Identify which cell holds the provided text, then report its [x, y] central coordinate. 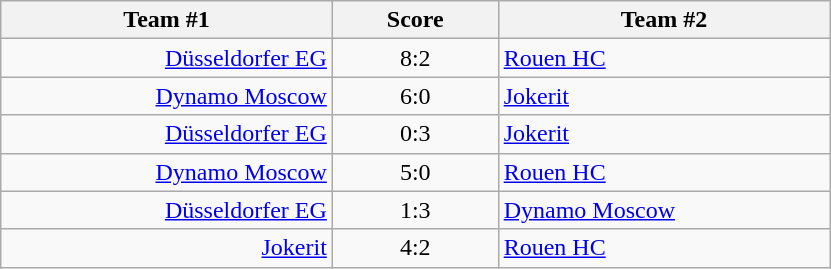
8:2 [415, 58]
6:0 [415, 96]
5:0 [415, 172]
Score [415, 20]
4:2 [415, 248]
0:3 [415, 134]
Team #2 [664, 20]
Team #1 [167, 20]
1:3 [415, 210]
